From the cell containing the given text, extract its center point as [x, y] coordinate. 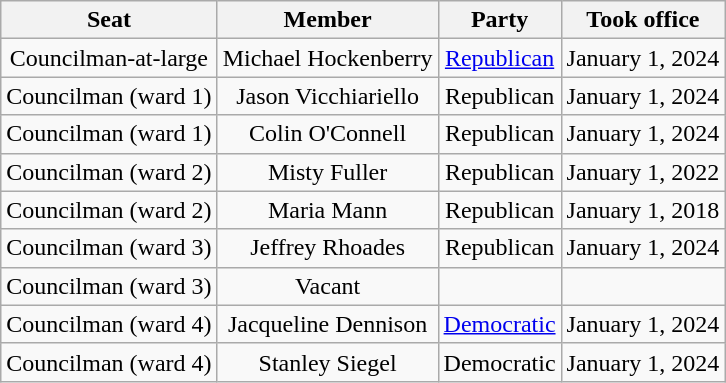
Member [328, 20]
January 1, 2022 [643, 172]
Colin O'Connell [328, 134]
Misty Fuller [328, 172]
Maria Mann [328, 210]
Councilman-at-large [109, 58]
Jacqueline Dennison [328, 324]
Jason Vicchiariello [328, 96]
January 1, 2018 [643, 210]
Party [500, 20]
Michael Hockenberry [328, 58]
Seat [109, 20]
Stanley Siegel [328, 362]
Vacant [328, 286]
Took office [643, 20]
Jeffrey Rhoades [328, 248]
